Return the (X, Y) coordinate for the center point of the cell that contains the specified text.  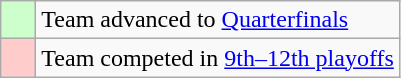
Team competed in 9th–12th playoffs (218, 58)
Team advanced to Quarterfinals (218, 20)
